Pinpoint the cell where the given text exists, returning its [X, Y] midpoint coordinate. 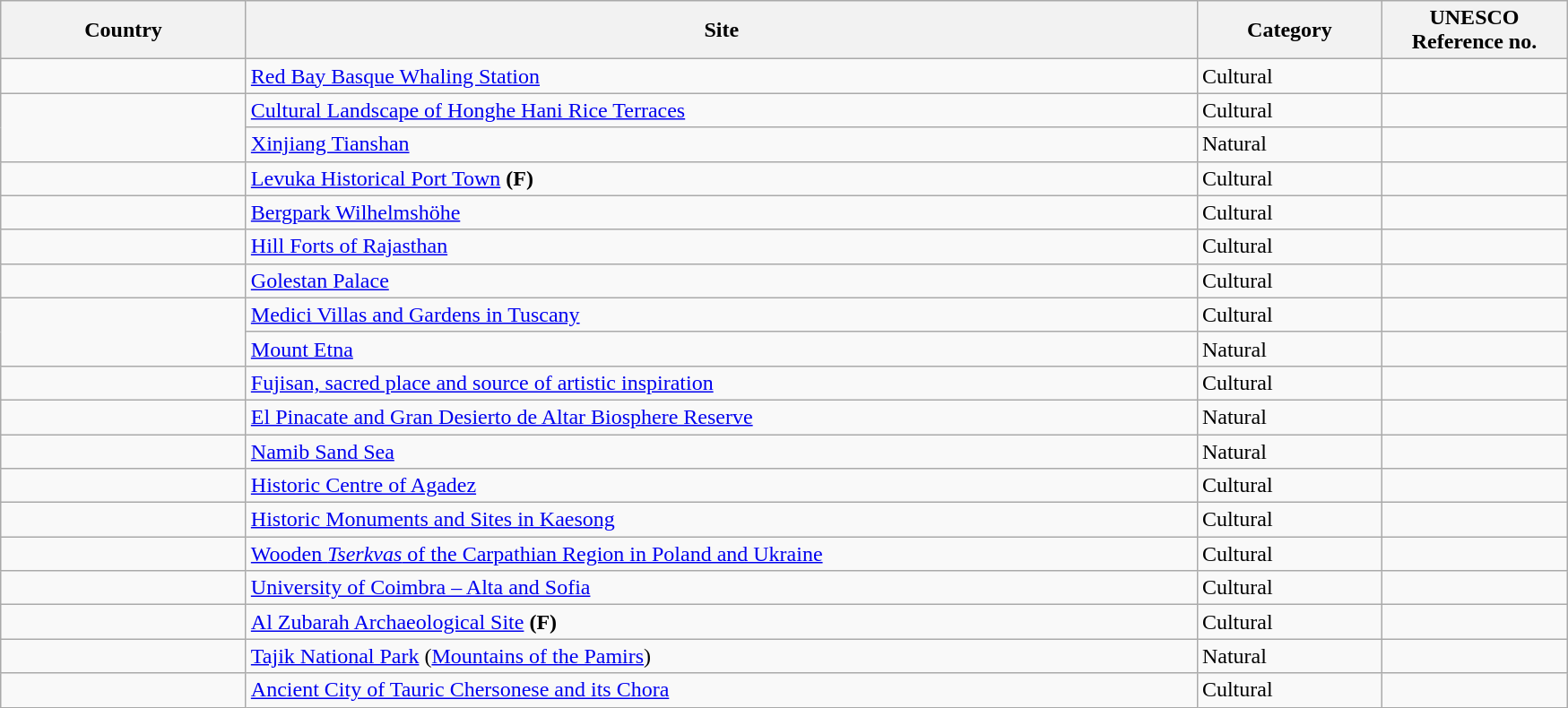
UNESCO Reference no. [1474, 30]
Category [1289, 30]
Levuka Historical Port Town (F) [721, 178]
Al Zubarah Archaeological Site (F) [721, 622]
Hill Forts of Rajasthan [721, 246]
Fujisan, sacred place and source of artistic inspiration [721, 383]
Wooden Tserkvas of the Carpathian Region in Poland and Ukraine [721, 554]
Historic Centre of Agadez [721, 486]
Namib Sand Sea [721, 451]
University of Coimbra – Alta and Sofia [721, 588]
Golestan Palace [721, 281]
Red Bay Basque Whaling Station [721, 76]
Site [721, 30]
Mount Etna [721, 349]
Historic Monuments and Sites in Kaesong [721, 520]
Tajik National Park (Mountains of the Pamirs) [721, 656]
El Pinacate and Gran Desierto de Altar Biosphere Reserve [721, 417]
Country [124, 30]
Medici Villas and Gardens in Tuscany [721, 315]
Xinjiang Tianshan [721, 144]
Cultural Landscape of Honghe Hani Rice Terraces [721, 110]
Ancient City of Tauric Chersonese and its Chora [721, 690]
Bergpark Wilhelmshöhe [721, 212]
